Find where the given text appears and provide that cell's center as (X, Y) coordinate. 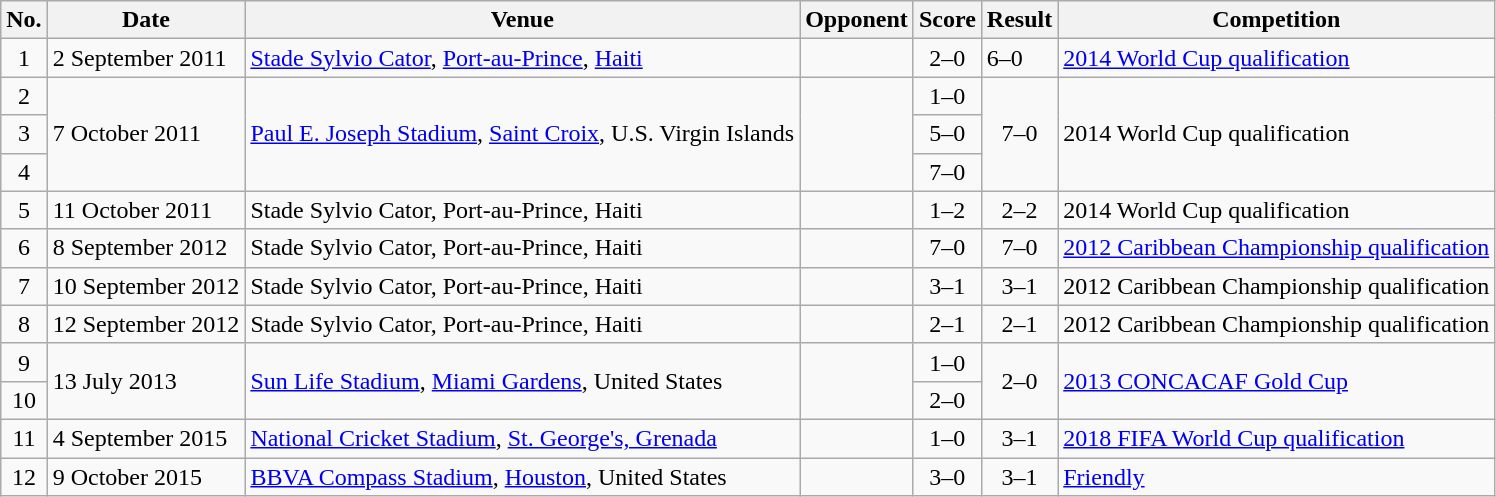
13 July 2013 (146, 381)
11 October 2011 (146, 210)
5–0 (947, 134)
6 (24, 248)
1–2 (947, 210)
Opponent (857, 20)
2013 CONCACAF Gold Cup (1276, 381)
2 (24, 96)
No. (24, 20)
2018 FIFA World Cup qualification (1276, 438)
2–2 (1019, 210)
4 (24, 172)
12 (24, 477)
Sun Life Stadium, Miami Gardens, United States (522, 381)
6–0 (1019, 58)
2 September 2011 (146, 58)
Friendly (1276, 477)
7 October 2011 (146, 134)
3–0 (947, 477)
Paul E. Joseph Stadium, Saint Croix, U.S. Virgin Islands (522, 134)
8 (24, 324)
BBVA Compass Stadium, Houston, United States (522, 477)
5 (24, 210)
4 September 2015 (146, 438)
9 October 2015 (146, 477)
1 (24, 58)
Score (947, 20)
12 September 2012 (146, 324)
Venue (522, 20)
Date (146, 20)
11 (24, 438)
9 (24, 362)
National Cricket Stadium, St. George's, Grenada (522, 438)
Result (1019, 20)
3 (24, 134)
Competition (1276, 20)
10 (24, 400)
7 (24, 286)
10 September 2012 (146, 286)
8 September 2012 (146, 248)
